Return [X, Y] of the center of cell containing provided text 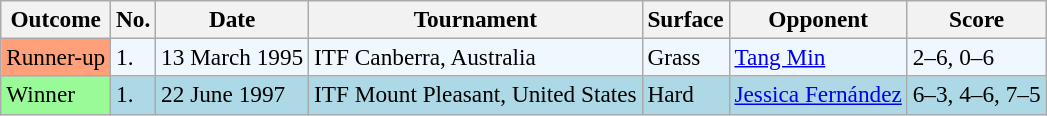
6–3, 4–6, 7–5 [976, 95]
Tournament [476, 19]
Runner-up [56, 57]
Outcome [56, 19]
Jessica Fernández [818, 95]
Surface [686, 19]
22 June 1997 [232, 95]
Grass [686, 57]
No. [134, 19]
13 March 1995 [232, 57]
Tang Min [818, 57]
Opponent [818, 19]
Hard [686, 95]
ITF Canberra, Australia [476, 57]
2–6, 0–6 [976, 57]
Date [232, 19]
ITF Mount Pleasant, United States [476, 95]
Winner [56, 95]
Score [976, 19]
